Capture the cell that displays the provided text and extract its [x, y] central coordinate. 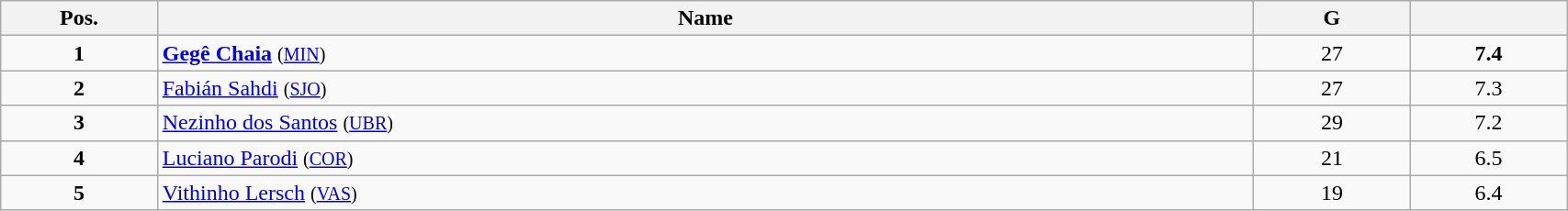
G [1332, 18]
6.4 [1488, 193]
4 [79, 158]
3 [79, 123]
7.2 [1488, 123]
Nezinho dos Santos (UBR) [705, 123]
5 [79, 193]
7.4 [1488, 53]
21 [1332, 158]
2 [79, 88]
6.5 [1488, 158]
Pos. [79, 18]
19 [1332, 193]
1 [79, 53]
Name [705, 18]
7.3 [1488, 88]
Gegê Chaia (MIN) [705, 53]
Fabián Sahdi (SJO) [705, 88]
Luciano Parodi (COR) [705, 158]
Vithinho Lersch (VAS) [705, 193]
29 [1332, 123]
